Return [X, Y] of the center of cell containing provided text 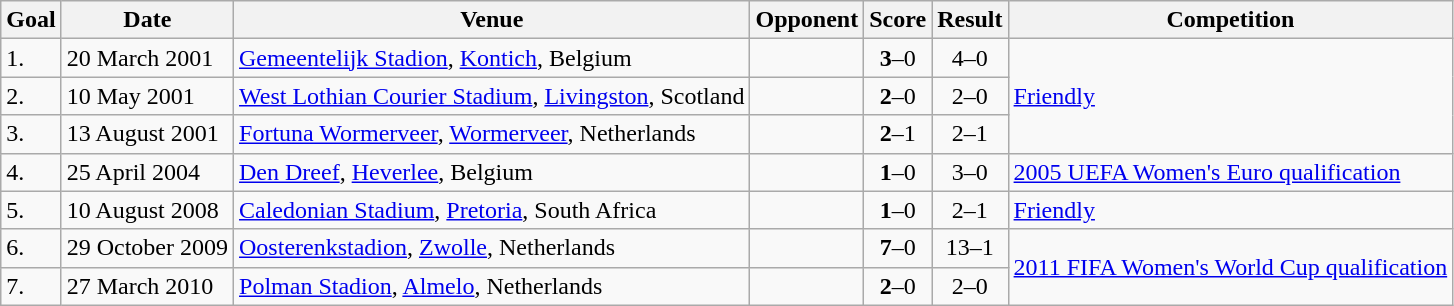
2. [31, 96]
Result [970, 20]
29 October 2009 [147, 248]
13 August 2001 [147, 134]
1. [31, 58]
Opponent [807, 20]
3. [31, 134]
27 March 2010 [147, 286]
4–0 [970, 58]
Competition [1230, 20]
Fortuna Wormerveer, Wormerveer, Netherlands [492, 134]
5. [31, 210]
10 August 2008 [147, 210]
2011 FIFA Women's World Cup qualification [1230, 267]
West Lothian Courier Stadium, Livingston, Scotland [492, 96]
Venue [492, 20]
6. [31, 248]
7. [31, 286]
Goal [31, 20]
10 May 2001 [147, 96]
Polman Stadion, Almelo, Netherlands [492, 286]
20 March 2001 [147, 58]
4. [31, 172]
13–1 [970, 248]
Den Dreef, Heverlee, Belgium [492, 172]
Gemeentelijk Stadion, Kontich, Belgium [492, 58]
Date [147, 20]
Caledonian Stadium, Pretoria, South Africa [492, 210]
25 April 2004 [147, 172]
7–0 [898, 248]
2005 UEFA Women's Euro qualification [1230, 172]
Oosterenkstadion, Zwolle, Netherlands [492, 248]
Score [898, 20]
